Capture the cell that displays the provided text and extract its [X, Y] central coordinate. 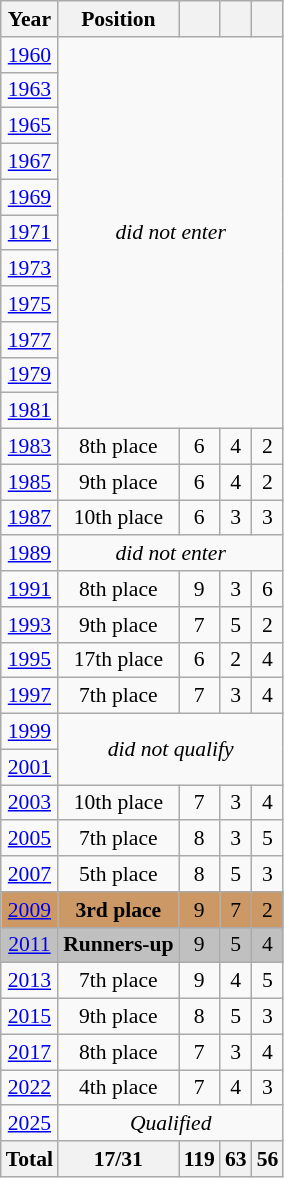
2022 [30, 1088]
1987 [30, 518]
1989 [30, 554]
1983 [30, 447]
Qualified [170, 1124]
Runners-up [118, 945]
1973 [30, 269]
1977 [30, 340]
2015 [30, 1017]
1985 [30, 482]
1979 [30, 375]
2025 [30, 1124]
1975 [30, 304]
Total [30, 1159]
56 [268, 1159]
2007 [30, 874]
1971 [30, 233]
1993 [30, 625]
1995 [30, 660]
1963 [30, 90]
2005 [30, 839]
2011 [30, 945]
2003 [30, 803]
17th place [118, 660]
1960 [30, 55]
Year [30, 19]
2013 [30, 981]
5th place [118, 874]
Position [118, 19]
1967 [30, 162]
4th place [118, 1088]
1981 [30, 411]
1969 [30, 197]
2017 [30, 1052]
119 [200, 1159]
17/31 [118, 1159]
63 [236, 1159]
did not qualify [170, 750]
1999 [30, 732]
2009 [30, 910]
1991 [30, 589]
1965 [30, 126]
2001 [30, 767]
1997 [30, 696]
3rd place [118, 910]
